Output the [x, y] coordinate of the center of the cell containing the given text.  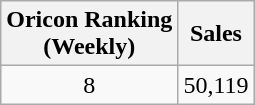
Oricon Ranking(Weekly) [90, 34]
8 [90, 85]
50,119 [216, 85]
Sales [216, 34]
